Identify which cell holds the provided text, then report its (x, y) central coordinate. 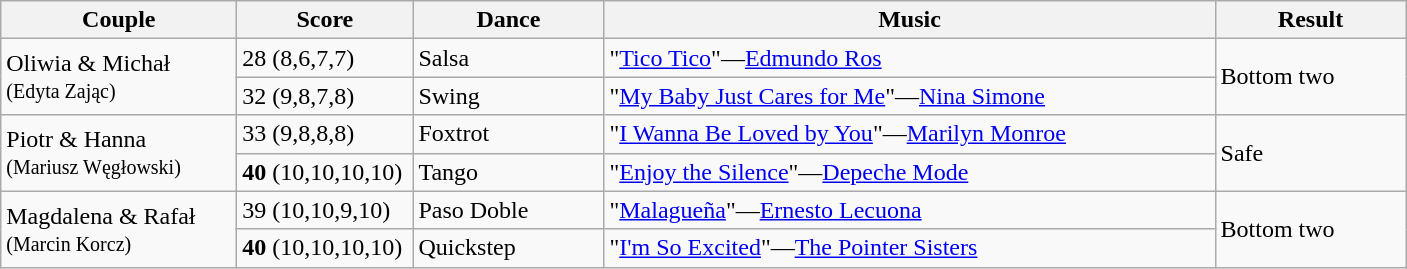
Result (1310, 20)
Music (910, 20)
Paso Doble (508, 210)
Foxtrot (508, 134)
Oliwia & Michał(Edyta Zając) (119, 77)
"Tico Tico"—Edmundo Ros (910, 58)
32 (9,8,7,8) (325, 96)
Tango (508, 172)
Piotr & Hanna(Mariusz Węgłowski) (119, 153)
Swing (508, 96)
"I'm So Excited"—The Pointer Sisters (910, 248)
28 (8,6,7,7) (325, 58)
39 (10,10,9,10) (325, 210)
Quickstep (508, 248)
Score (325, 20)
"Enjoy the Silence"—Depeche Mode (910, 172)
Couple (119, 20)
Safe (1310, 153)
"My Baby Just Cares for Me"—Nina Simone (910, 96)
"Malagueña"—Ernesto Lecuona (910, 210)
"I Wanna Be Loved by You"—Marilyn Monroe (910, 134)
Dance (508, 20)
33 (9,8,8,8) (325, 134)
Magdalena & Rafał(Marcin Korcz) (119, 229)
Salsa (508, 58)
